Output the [X, Y] coordinate of the center of the cell containing the given text.  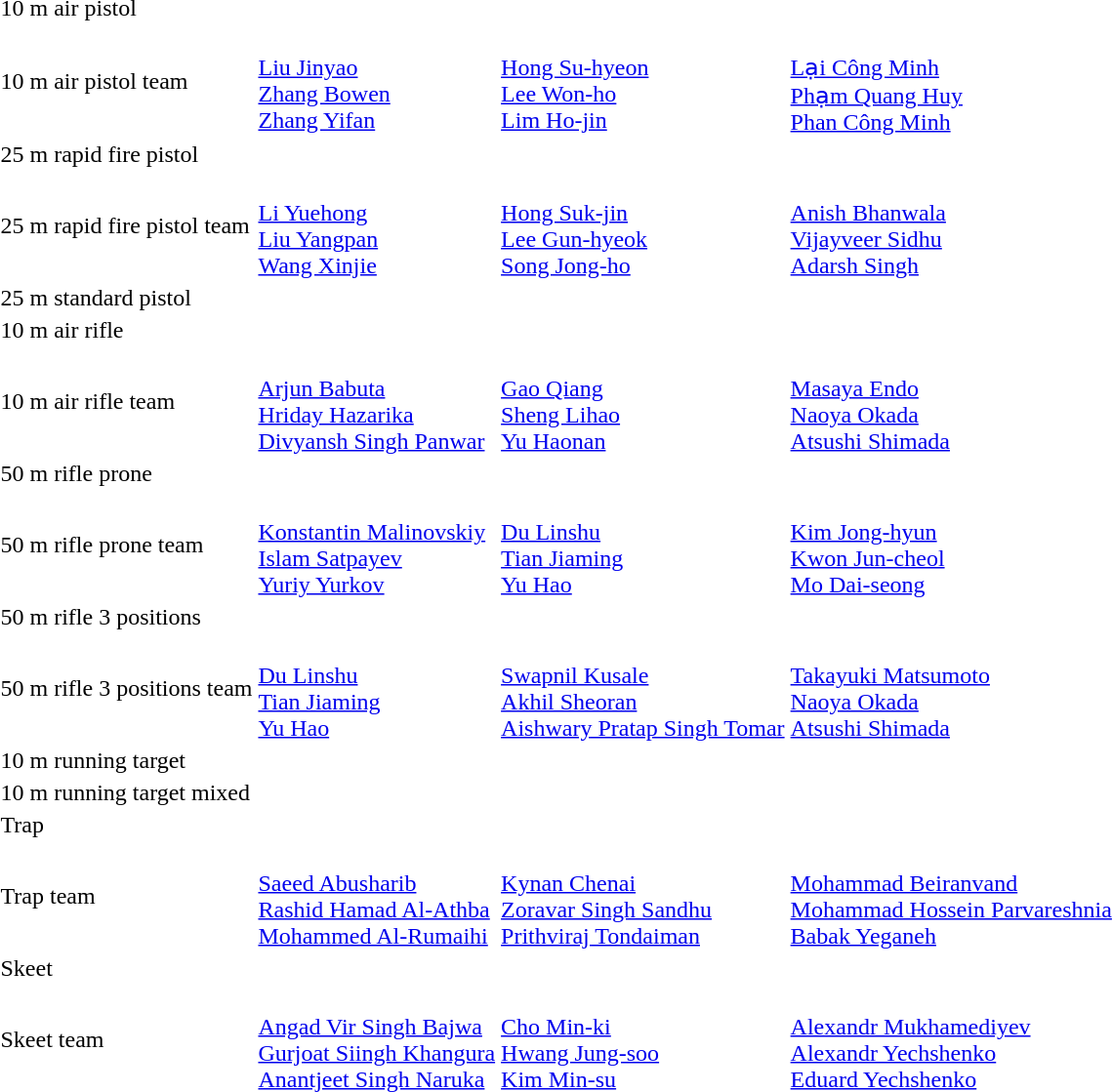
Liu JinyaoZhang BowenZhang Yifan [377, 81]
Hong Su-hyeonLee Won-hoLim Ho-jin [643, 81]
Arjun BabutaHriday HazarikaDivyansh Singh Panwar [377, 402]
Swapnil KusaleAkhil SheoranAishwary Pratap Singh Tomar [643, 689]
Li YuehongLiu YangpanWang Xinjie [377, 226]
Saeed AbusharibRashid Hamad Al-AthbaMohammed Al-Rumaihi [377, 896]
Kynan ChenaiZoravar Singh SandhuPrithviraj Tondaiman [643, 896]
Konstantin MalinovskiyIslam SatpayevYuriy Yurkov [377, 545]
Gao QiangSheng LihaoYu Haonan [643, 402]
Hong Suk-jinLee Gun-hyeokSong Jong-ho [643, 226]
